Output the (x, y) coordinate of the center of the cell containing the given text.  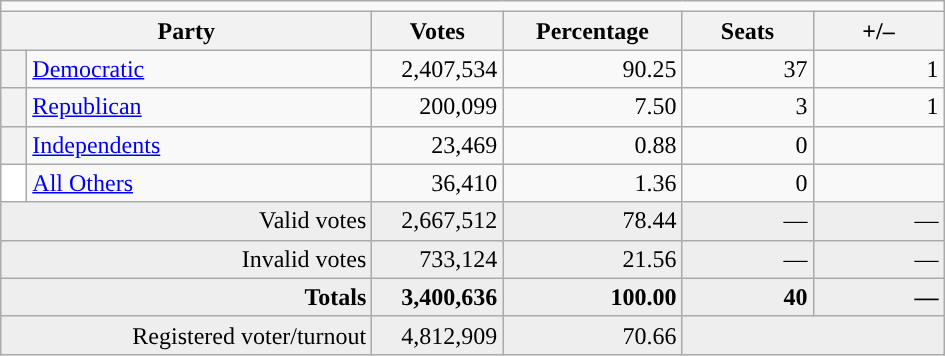
Invalid votes (186, 259)
7.50 (592, 107)
Votes (438, 31)
40 (748, 297)
90.25 (592, 69)
70.66 (592, 335)
200,099 (438, 107)
37 (748, 69)
+/– (878, 31)
Seats (748, 31)
78.44 (592, 221)
1.36 (592, 183)
100.00 (592, 297)
Registered voter/turnout (186, 335)
Republican (200, 107)
23,469 (438, 145)
Independents (200, 145)
0.88 (592, 145)
3,400,636 (438, 297)
Totals (186, 297)
Valid votes (186, 221)
3 (748, 107)
4,812,909 (438, 335)
All Others (200, 183)
2,407,534 (438, 69)
36,410 (438, 183)
Party (186, 31)
Democratic (200, 69)
Percentage (592, 31)
21.56 (592, 259)
733,124 (438, 259)
2,667,512 (438, 221)
